Extract the [X, Y] coordinate from the center of the cell holding the provided text.  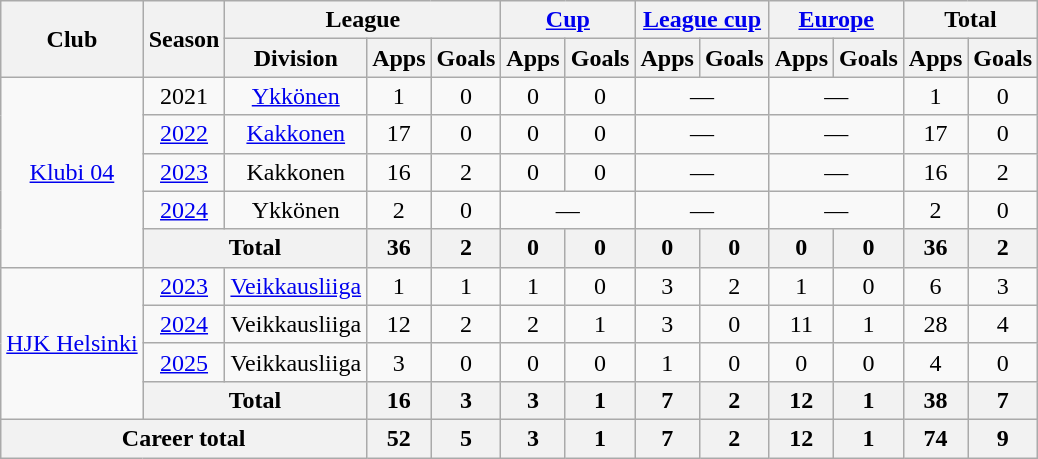
11 [801, 324]
6 [935, 286]
38 [935, 400]
2022 [184, 134]
League cup [702, 20]
Career total [184, 438]
2021 [184, 96]
2025 [184, 362]
Club [72, 39]
Cup [568, 20]
League [363, 20]
HJK Helsinki [72, 343]
9 [1003, 438]
Klubi 04 [72, 172]
Europe [836, 20]
5 [466, 438]
Season [184, 39]
74 [935, 438]
52 [399, 438]
Division [296, 58]
28 [935, 324]
